Locate the cell with the specified text and output its [x, y] center coordinate. 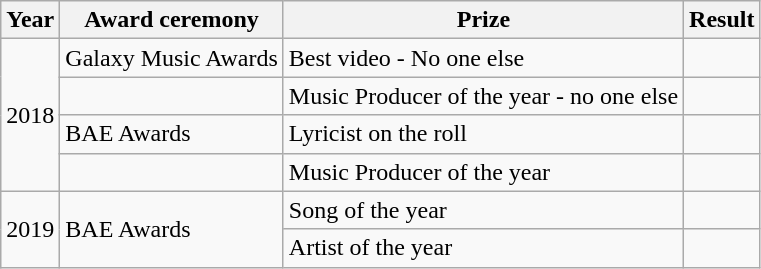
Song of the year [483, 210]
Music Producer of the year - no one else [483, 96]
Year [30, 20]
Lyricist on the roll [483, 134]
Artist of the year [483, 248]
Award ceremony [172, 20]
Result [722, 20]
Music Producer of the year [483, 172]
Prize [483, 20]
Best video - No one else [483, 58]
2018 [30, 115]
2019 [30, 229]
Galaxy Music Awards [172, 58]
